From the cell containing the given text, extract its center point as [X, Y] coordinate. 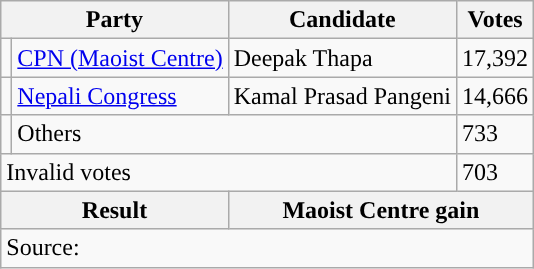
Votes [496, 20]
Deepak Thapa [342, 58]
Others [234, 134]
Maoist Centre gain [380, 210]
Party [114, 20]
CPN (Maoist Centre) [120, 58]
703 [496, 172]
733 [496, 134]
Result [114, 210]
Source: [268, 248]
14,666 [496, 96]
Kamal Prasad Pangeni [342, 96]
Invalid votes [229, 172]
Nepali Congress [120, 96]
Candidate [342, 20]
17,392 [496, 58]
